Pinpoint the cell where the given text exists, returning its [X, Y] midpoint coordinate. 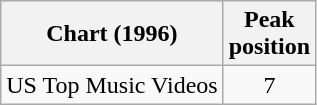
Peakposition [269, 34]
Chart (1996) [112, 34]
7 [269, 85]
US Top Music Videos [112, 85]
